For the text-containing cell, return its midpoint in (x, y) coordinate format. 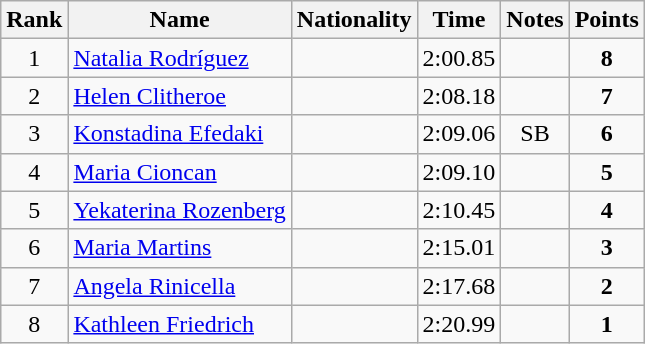
2:15.01 (459, 248)
Maria Martins (180, 248)
Name (180, 20)
2:17.68 (459, 286)
Angela Rinicella (180, 286)
Rank (34, 20)
Points (606, 20)
2:10.45 (459, 210)
Nationality (354, 20)
Natalia Rodríguez (180, 58)
Kathleen Friedrich (180, 324)
2:20.99 (459, 324)
Maria Cioncan (180, 172)
Konstadina Efedaki (180, 134)
Yekaterina Rozenberg (180, 210)
2:00.85 (459, 58)
2:09.10 (459, 172)
Helen Clitheroe (180, 96)
2:08.18 (459, 96)
2:09.06 (459, 134)
Notes (535, 20)
Time (459, 20)
SB (535, 134)
